Extract the [x, y] coordinate from the center of the cell holding the provided text.  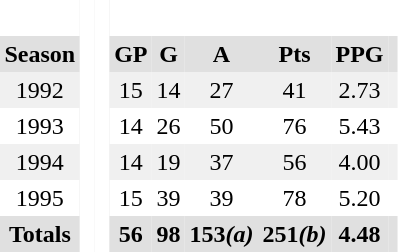
4.00 [360, 162]
1992 [40, 90]
A [222, 54]
Pts [294, 54]
Totals [40, 234]
76 [294, 126]
G [168, 54]
41 [294, 90]
GP [131, 54]
26 [168, 126]
50 [222, 126]
153(a) [222, 234]
251(b) [294, 234]
78 [294, 198]
1994 [40, 162]
98 [168, 234]
2.73 [360, 90]
4.48 [360, 234]
Season [40, 54]
37 [222, 162]
5.43 [360, 126]
1993 [40, 126]
19 [168, 162]
27 [222, 90]
PPG [360, 54]
5.20 [360, 198]
1995 [40, 198]
